Provide the (x, y) coordinate of the cell's center where the given text is located.  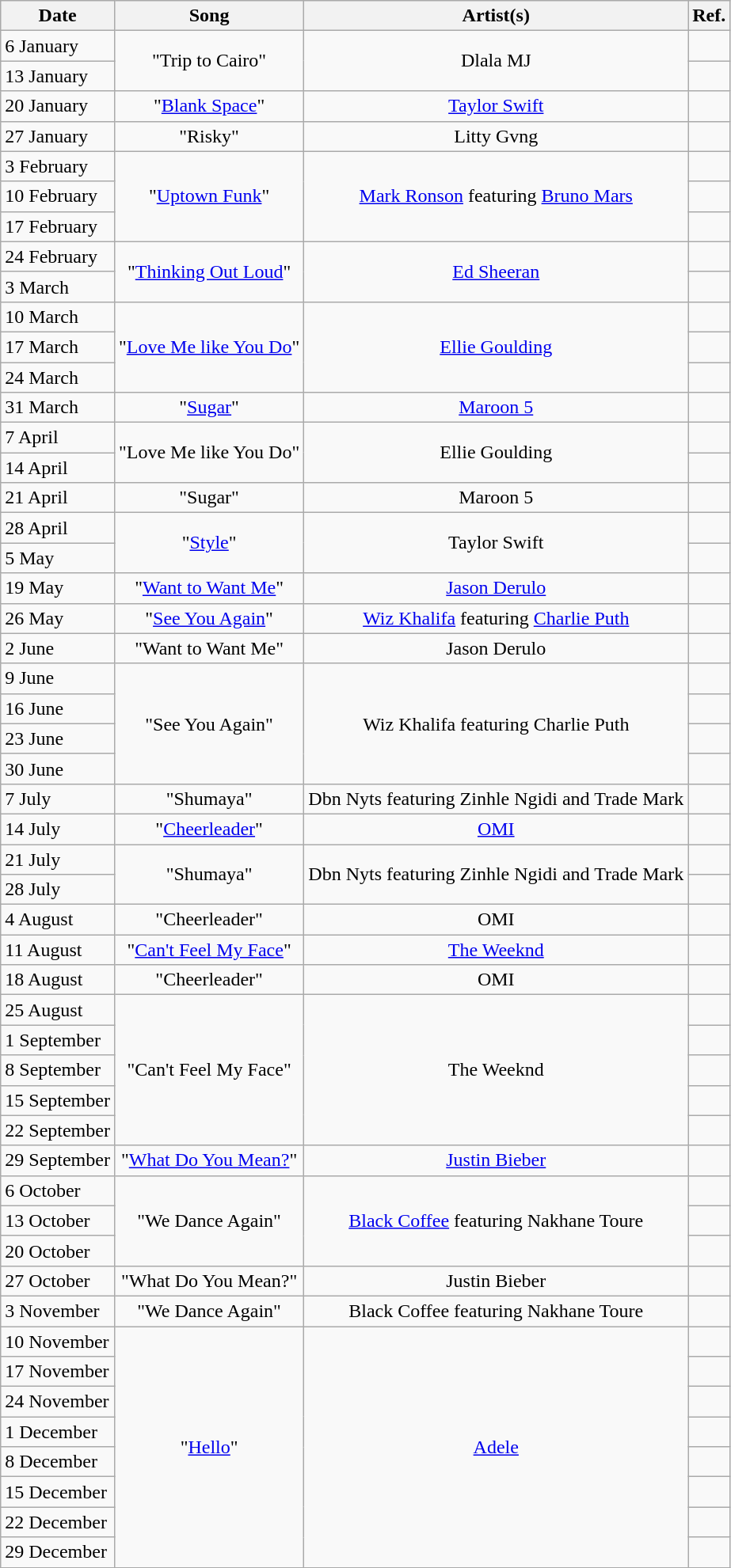
17 March (58, 347)
29 September (58, 1160)
"Blank Space" (209, 106)
24 March (58, 378)
9 June (58, 678)
25 August (58, 1010)
Date (58, 16)
22 September (58, 1130)
8 December (58, 1462)
8 September (58, 1070)
Artist(s) (496, 16)
"Uptown Funk" (209, 196)
23 June (58, 738)
2 June (58, 648)
7 July (58, 799)
14 July (58, 829)
22 December (58, 1522)
Ref. (710, 16)
10 February (58, 196)
"Risky" (209, 136)
18 August (58, 980)
Dlala MJ (496, 61)
"Thinking Out Loud" (209, 271)
1 December (58, 1432)
30 June (58, 769)
Litty Gvng (496, 136)
Adele (496, 1447)
19 May (58, 588)
21 April (58, 498)
28 April (58, 528)
26 May (58, 618)
1 September (58, 1040)
Ed Sheeran (496, 271)
6 January (58, 46)
20 October (58, 1251)
31 March (58, 408)
29 December (58, 1552)
20 January (58, 106)
"Style" (209, 543)
27 October (58, 1281)
"Hello" (209, 1447)
7 April (58, 438)
16 June (58, 708)
27 January (58, 136)
28 July (58, 890)
3 November (58, 1311)
13 October (58, 1221)
24 November (58, 1402)
10 March (58, 317)
13 January (58, 76)
15 September (58, 1100)
5 May (58, 558)
15 December (58, 1492)
17 February (58, 226)
4 August (58, 920)
14 April (58, 468)
3 February (58, 166)
10 November (58, 1342)
6 October (58, 1190)
3 March (58, 287)
17 November (58, 1372)
21 July (58, 859)
24 February (58, 256)
Mark Ronson featuring Bruno Mars (496, 196)
"Trip to Cairo" (209, 61)
Song (209, 16)
11 August (58, 950)
